Provide the [X, Y] coordinate of the cell's center where the given text is located.  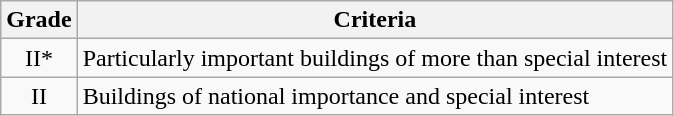
Grade [39, 20]
Particularly important buildings of more than special interest [375, 58]
Criteria [375, 20]
Buildings of national importance and special interest [375, 96]
II* [39, 58]
II [39, 96]
